Pinpoint the cell where the given text exists, returning its [X, Y] midpoint coordinate. 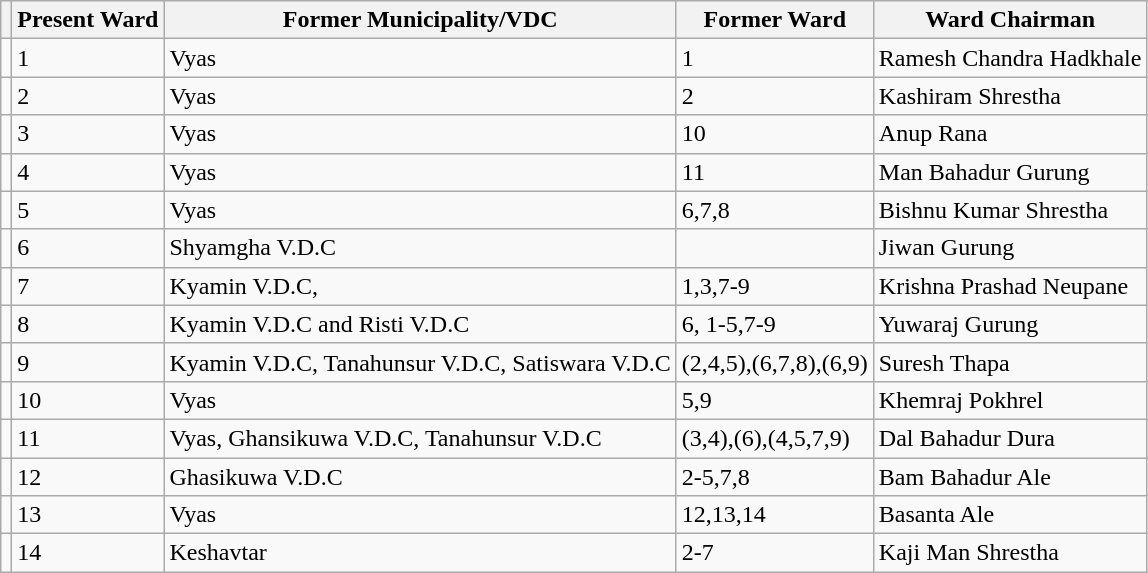
Present Ward [88, 20]
6,7,8 [774, 210]
2-5,7,8 [774, 477]
13 [88, 515]
12,13,14 [774, 515]
4 [88, 172]
(3,4),(6),(4,5,7,9) [774, 438]
12 [88, 477]
8 [88, 324]
9 [88, 362]
Kaji Man Shrestha [1010, 553]
6, 1-5,7-9 [774, 324]
Ward Chairman [1010, 20]
5,9 [774, 400]
Basanta Ale [1010, 515]
1,3,7-9 [774, 286]
3 [88, 134]
Anup Rana [1010, 134]
Former Ward [774, 20]
Jiwan Gurung [1010, 248]
Former Municipality/VDC [420, 20]
Shyamgha V.D.C [420, 248]
Man Bahadur Gurung [1010, 172]
Kyamin V.D.C and Risti V.D.C [420, 324]
Kyamin V.D.C, [420, 286]
Kyamin V.D.C, Tanahunsur V.D.C, Satiswara V.D.C [420, 362]
Kashiram Shrestha [1010, 96]
5 [88, 210]
2-7 [774, 553]
Bam Bahadur Ale [1010, 477]
Bishnu Kumar Shrestha [1010, 210]
14 [88, 553]
Ghasikuwa V.D.C [420, 477]
Krishna Prashad Neupane [1010, 286]
Yuwaraj Gurung [1010, 324]
7 [88, 286]
Ramesh Chandra Hadkhale [1010, 58]
(2,4,5),(6,7,8),(6,9) [774, 362]
Suresh Thapa [1010, 362]
6 [88, 248]
Khemraj Pokhrel [1010, 400]
Dal Bahadur Dura [1010, 438]
Keshavtar [420, 553]
Vyas, Ghansikuwa V.D.C, Tanahunsur V.D.C [420, 438]
